Extract the [X, Y] coordinate from the center of the cell holding the provided text.  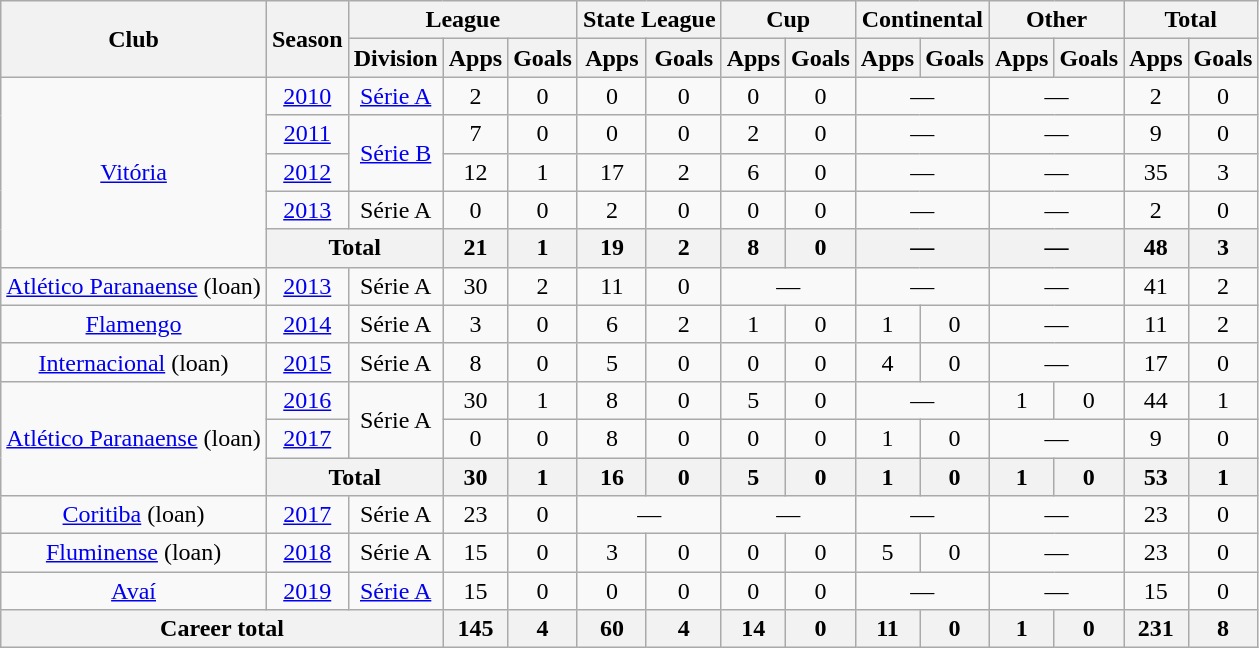
16 [612, 477]
53 [1156, 477]
44 [1156, 400]
2011 [307, 134]
Flamengo [134, 324]
2014 [307, 324]
19 [612, 248]
Fluminense (loan) [134, 553]
41 [1156, 286]
231 [1156, 629]
2018 [307, 553]
12 [475, 172]
2015 [307, 362]
2010 [307, 96]
Other [1056, 20]
Club [134, 39]
2016 [307, 400]
Career total [222, 629]
Vitória [134, 172]
35 [1156, 172]
2012 [307, 172]
48 [1156, 248]
145 [475, 629]
Coritiba (loan) [134, 515]
7 [475, 134]
21 [475, 248]
Continental [922, 20]
Cup [788, 20]
Division [396, 58]
Série B [396, 153]
Internacional (loan) [134, 362]
Season [307, 39]
League [462, 20]
Avaí [134, 591]
14 [753, 629]
State League [649, 20]
60 [612, 629]
2019 [307, 591]
